Return (x, y) of the center of cell containing provided text 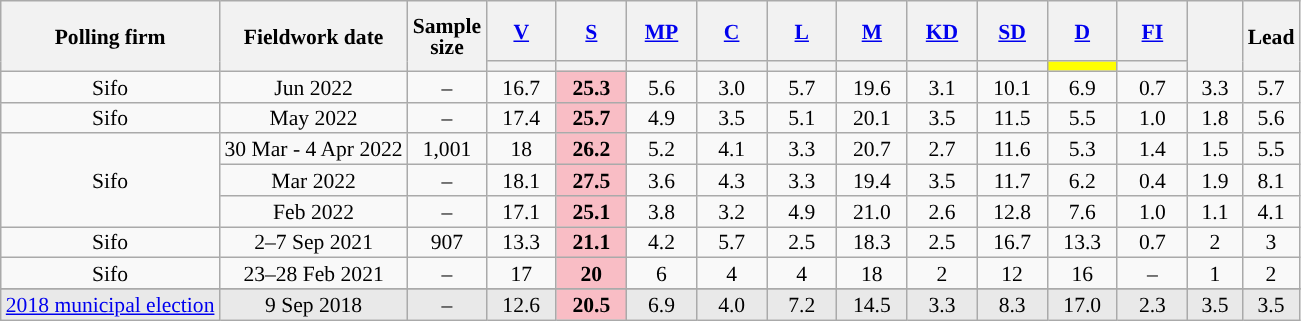
Fieldwork date (313, 36)
Polling firm (110, 36)
SD (1012, 31)
4.0 (732, 304)
C (732, 31)
6 (661, 274)
3.8 (661, 212)
9 Sep 2018 (313, 304)
18.1 (521, 180)
17 (521, 274)
20.5 (591, 304)
25.3 (591, 86)
26.2 (591, 150)
12.8 (1012, 212)
25.7 (591, 118)
5.1 (802, 118)
Jun 2022 (313, 86)
19.6 (872, 86)
1.1 (1214, 212)
May 2022 (313, 118)
2.7 (942, 150)
14.5 (872, 304)
1.5 (1214, 150)
MP (661, 31)
907 (447, 242)
3.1 (942, 86)
1,001 (447, 150)
23–28 Feb 2021 (313, 274)
19.4 (872, 180)
Mar 2022 (313, 180)
7.6 (1082, 212)
1.8 (1214, 118)
20.1 (872, 118)
12.6 (521, 304)
Samplesize (447, 36)
D (1082, 31)
S (591, 31)
5.3 (1082, 150)
1.4 (1152, 150)
3 (1272, 242)
2018 municipal election (110, 304)
5.2 (661, 150)
16 (1082, 274)
2.3 (1152, 304)
17.4 (521, 118)
17.0 (1082, 304)
30 Mar - 4 Apr 2022 (313, 150)
4.3 (732, 180)
2.6 (942, 212)
10.1 (1012, 86)
1.9 (1214, 180)
KD (942, 31)
1 (1214, 274)
27.5 (591, 180)
7.2 (802, 304)
L (802, 31)
2–7 Sep 2021 (313, 242)
8.1 (1272, 180)
20.7 (872, 150)
M (872, 31)
25.1 (591, 212)
18.3 (872, 242)
4.2 (661, 242)
21.1 (591, 242)
21.0 (872, 212)
3.0 (732, 86)
3.6 (661, 180)
0.4 (1152, 180)
17.1 (521, 212)
3.2 (732, 212)
20 (591, 274)
FI (1152, 31)
V (521, 31)
6.2 (1082, 180)
Feb 2022 (313, 212)
11.5 (1012, 118)
11.7 (1012, 180)
11.6 (1012, 150)
12 (1012, 274)
8.3 (1012, 304)
Lead (1272, 36)
